Identify which cell holds the provided text, then report its (X, Y) central coordinate. 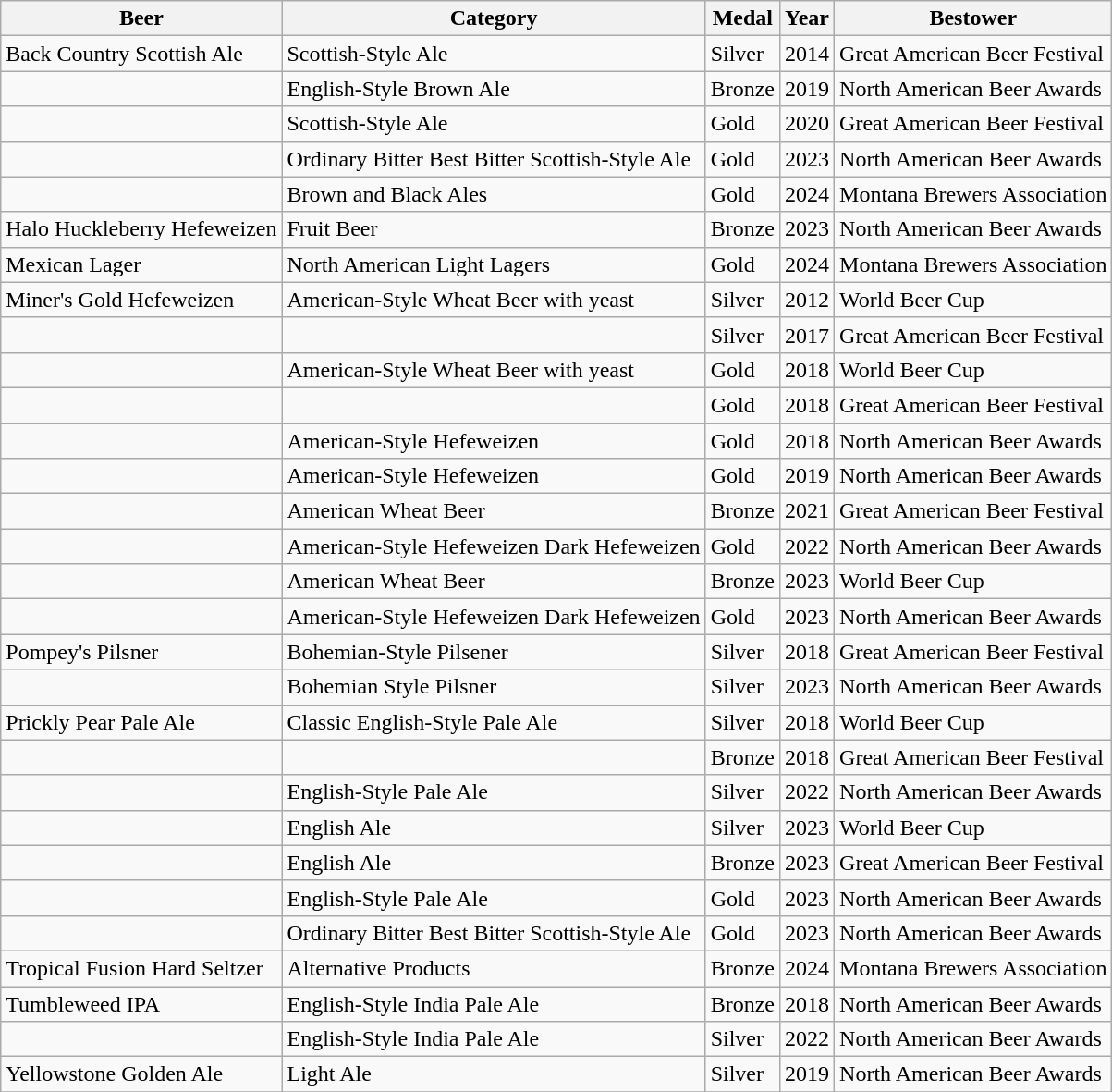
North American Light Lagers (494, 264)
2012 (808, 300)
Bestower (973, 18)
English-Style Brown Ale (494, 89)
Tumbleweed IPA (141, 1003)
Light Ale (494, 1074)
Back Country Scottish Ale (141, 54)
Category (494, 18)
Beer (141, 18)
Year (808, 18)
Tropical Fusion Hard Seltzer (141, 968)
Yellowstone Golden Ale (141, 1074)
2014 (808, 54)
2020 (808, 124)
Pompey's Pilsner (141, 652)
2021 (808, 511)
Halo Huckleberry Hefeweizen (141, 229)
Bohemian-Style Pilsener (494, 652)
Medal (742, 18)
Fruit Beer (494, 229)
Mexican Lager (141, 264)
Miner's Gold Hefeweizen (141, 300)
Alternative Products (494, 968)
Classic English-Style Pale Ale (494, 722)
2017 (808, 335)
Prickly Pear Pale Ale (141, 722)
Brown and Black Ales (494, 194)
Bohemian Style Pilsner (494, 687)
